Provide the [x, y] coordinate of the cell's center where the given text is located.  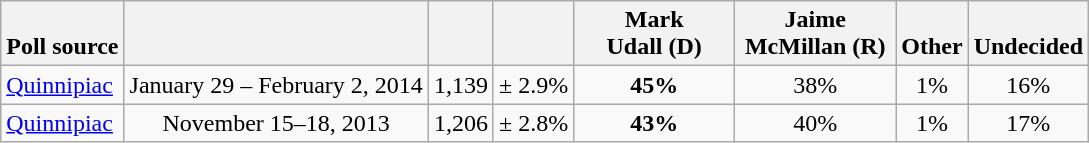
Poll source [62, 34]
November 15–18, 2013 [276, 123]
17% [1028, 123]
Undecided [1028, 34]
40% [816, 123]
January 29 – February 2, 2014 [276, 85]
± 2.8% [533, 123]
± 2.9% [533, 85]
1,139 [460, 85]
38% [816, 85]
1,206 [460, 123]
JaimeMcMillan (R) [816, 34]
MarkUdall (D) [654, 34]
16% [1028, 85]
Other [932, 34]
43% [654, 123]
45% [654, 85]
